Output the [X, Y] coordinate of the center of the cell containing the given text.  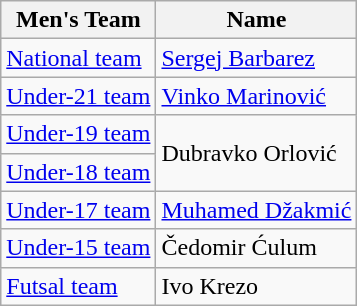
Sergej Barbarez [256, 58]
Čedomir Ćulum [256, 248]
Muhamed Džakmić [256, 210]
Men's Team [78, 20]
Ivo Krezo [256, 286]
Name [256, 20]
Vinko Marinović [256, 96]
Under-15 team [78, 248]
Under-21 team [78, 96]
Under-18 team [78, 172]
Dubravko Orlović [256, 153]
Under-19 team [78, 134]
Futsal team [78, 286]
Under-17 team [78, 210]
National team [78, 58]
